Capture the cell that displays the provided text and extract its [X, Y] central coordinate. 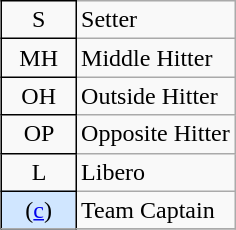
L [39, 172]
Setter [156, 20]
Middle Hitter [156, 58]
OP [39, 134]
Team Captain [156, 210]
MH [39, 58]
Outside Hitter [156, 96]
S [39, 20]
OH [39, 96]
(c) [39, 210]
Opposite Hitter [156, 134]
Libero [156, 172]
